Detect which cell encompasses the target text, then output its [x, y] center coordinate. 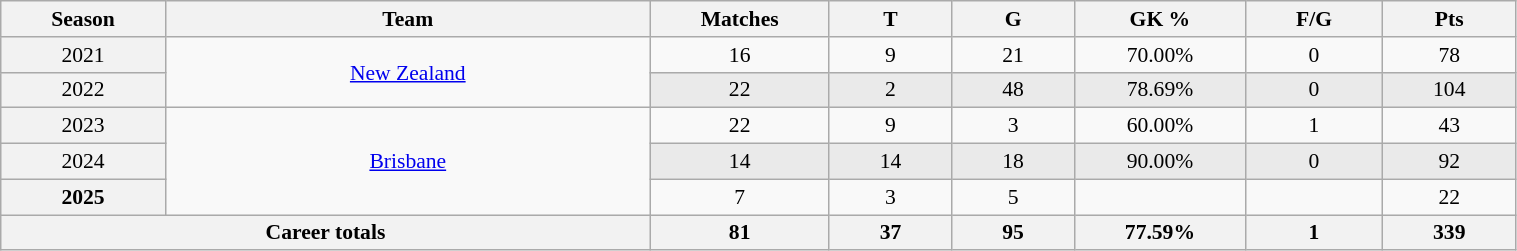
92 [1450, 162]
7 [740, 197]
37 [890, 233]
2025 [84, 197]
77.59% [1160, 233]
2021 [84, 55]
18 [1014, 162]
2 [890, 90]
104 [1450, 90]
70.00% [1160, 55]
Season [84, 19]
48 [1014, 90]
16 [740, 55]
T [890, 19]
5 [1014, 197]
339 [1450, 233]
GK % [1160, 19]
78.69% [1160, 90]
F/G [1314, 19]
81 [740, 233]
Brisbane [408, 162]
Team [408, 19]
Career totals [326, 233]
Pts [1450, 19]
90.00% [1160, 162]
2022 [84, 90]
2024 [84, 162]
21 [1014, 55]
78 [1450, 55]
G [1014, 19]
Matches [740, 19]
2023 [84, 126]
60.00% [1160, 126]
43 [1450, 126]
New Zealand [408, 72]
95 [1014, 233]
